Scan for the cell matching the given text and deliver its [X, Y] coordinate at center. 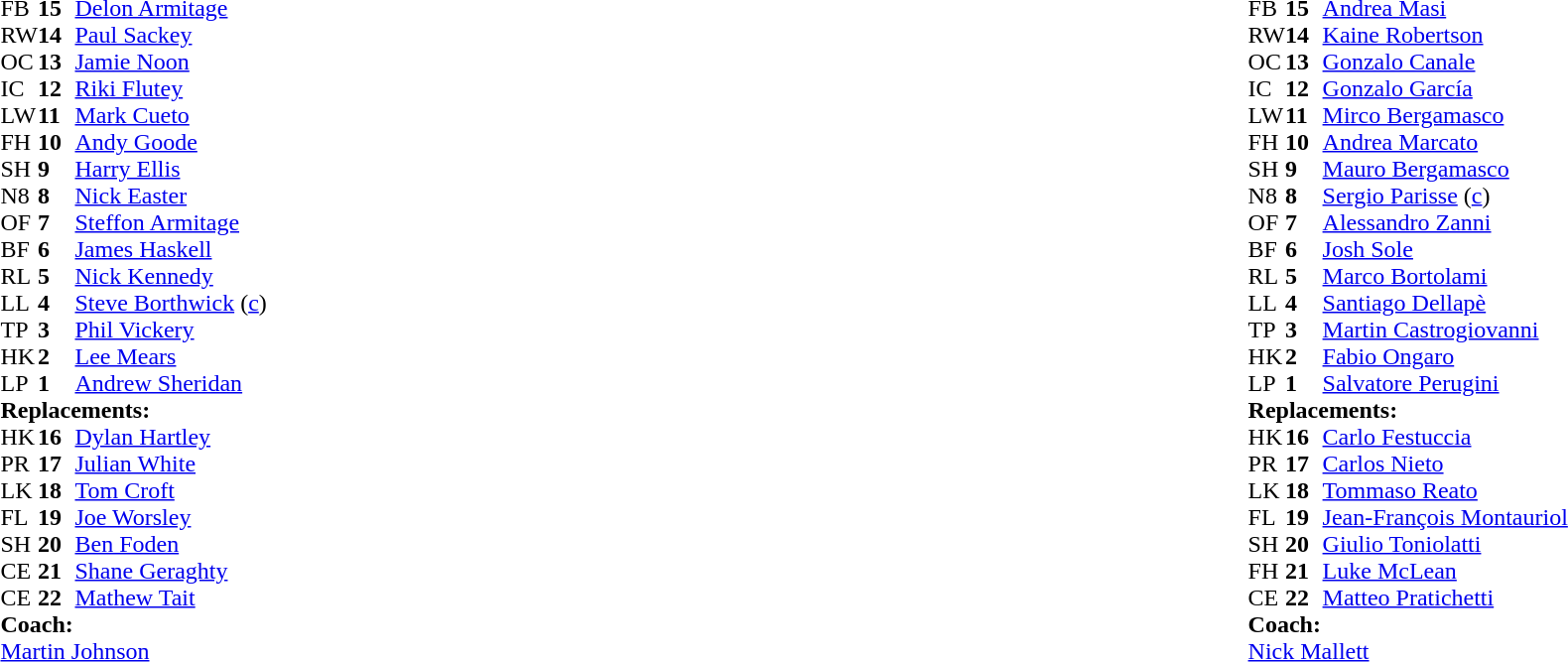
Sergio Parisse (c) [1445, 197]
Tom Croft [171, 490]
Dylan Hartley [171, 437]
Shane Geraghty [171, 572]
Giulio Toniolatti [1445, 544]
Gonzalo Canale [1445, 62]
Julian White [171, 464]
Tommaso Reato [1445, 490]
Gonzalo García [1445, 89]
James Haskell [171, 250]
Josh Sole [1445, 250]
Santiago Dellapè [1445, 304]
Salvatore Perugini [1445, 383]
Andrea Marcato [1445, 143]
Mauro Bergamasco [1445, 169]
Luke McLean [1445, 572]
Fabio Ongaro [1445, 357]
Lee Mears [171, 357]
Steffon Armitage [171, 222]
Riki Flutey [171, 89]
Mirco Bergamasco [1445, 115]
Carlo Festuccia [1445, 437]
Nick Easter [171, 197]
Mathew Tait [171, 597]
Alessandro Zanni [1445, 222]
Matteo Pratichetti [1445, 597]
Jamie Noon [171, 62]
Martin Castrogiovanni [1445, 330]
Jean-François Montauriol [1445, 518]
Harry Ellis [171, 169]
Nick Kennedy [171, 276]
Mark Cueto [171, 115]
Joe Worsley [171, 518]
Phil Vickery [171, 330]
Carlos Nieto [1445, 464]
Andy Goode [171, 143]
Paul Sackey [171, 36]
Kaine Robertson [1445, 36]
Andrew Sheridan [171, 383]
Steve Borthwick (c) [171, 304]
Marco Bortolami [1445, 276]
Ben Foden [171, 544]
